Search for the cell housing the specified text and yield its (X, Y) center coordinate. 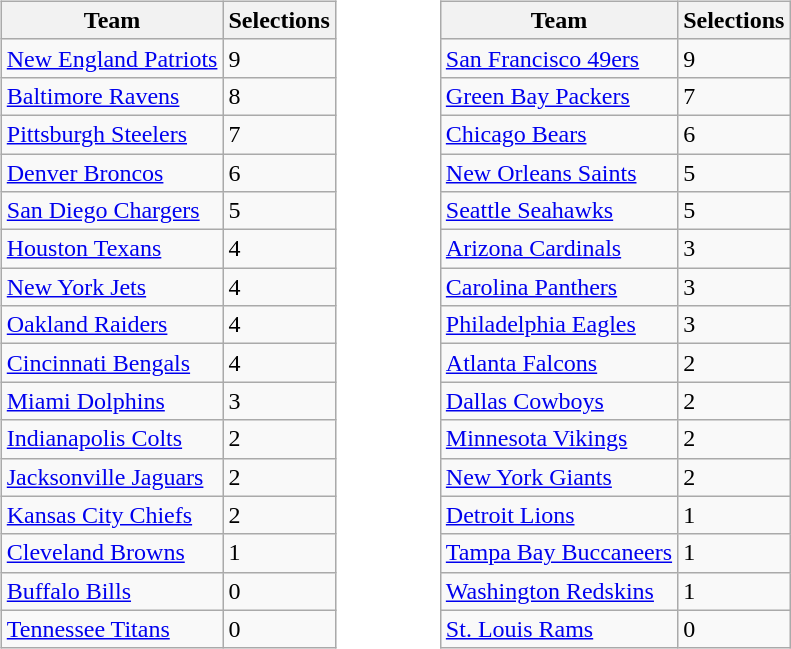
Minnesota Vikings (558, 439)
Jacksonville Jaguars (112, 477)
Tampa Bay Buccaneers (558, 553)
Cincinnati Bengals (112, 363)
Denver Broncos (112, 173)
Chicago Bears (558, 134)
Pittsburgh Steelers (112, 134)
Detroit Lions (558, 515)
Tennessee Titans (112, 629)
Indianapolis Colts (112, 439)
Cleveland Browns (112, 553)
Seattle Seahawks (558, 211)
Buffalo Bills (112, 591)
New Orleans Saints (558, 173)
Baltimore Ravens (112, 96)
St. Louis Rams (558, 629)
Kansas City Chiefs (112, 515)
Carolina Panthers (558, 287)
New York Giants (558, 477)
Dallas Cowboys (558, 401)
New York Jets (112, 287)
New England Patriots (112, 58)
8 (279, 96)
Philadelphia Eagles (558, 325)
Miami Dolphins (112, 401)
San Diego Chargers (112, 211)
Atlanta Falcons (558, 363)
Arizona Cardinals (558, 249)
San Francisco 49ers (558, 58)
Oakland Raiders (112, 325)
Washington Redskins (558, 591)
Green Bay Packers (558, 96)
Houston Texans (112, 249)
